Search for the cell housing the specified text and yield its (X, Y) center coordinate. 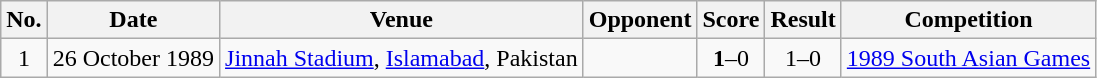
Result (803, 20)
26 October 1989 (133, 58)
Competition (968, 20)
Score (731, 20)
Date (133, 20)
1 (24, 58)
Jinnah Stadium, Islamabad, Pakistan (402, 58)
No. (24, 20)
Opponent (640, 20)
Venue (402, 20)
1989 South Asian Games (968, 58)
